Search for the cell housing the specified text and yield its [X, Y] center coordinate. 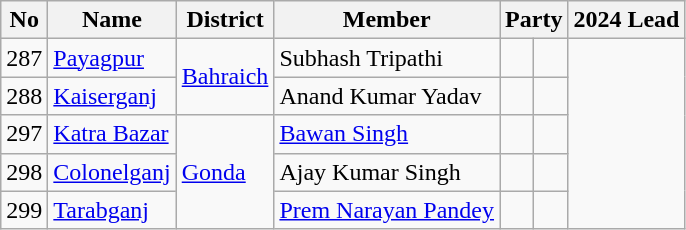
288 [24, 96]
298 [24, 172]
District [225, 20]
Name [112, 20]
2024 Lead [626, 20]
Bahraich [225, 77]
Prem Narayan Pandey [387, 210]
Subhash Tripathi [387, 58]
Party [534, 20]
Anand Kumar Yadav [387, 96]
Bawan Singh [387, 134]
287 [24, 58]
Katra Bazar [112, 134]
Payagpur [112, 58]
Tarabganj [112, 210]
Member [387, 20]
297 [24, 134]
No [24, 20]
Ajay Kumar Singh [387, 172]
Kaiserganj [112, 96]
Gonda [225, 172]
Colonelganj [112, 172]
299 [24, 210]
